Scan for the cell matching the given text and deliver its [X, Y] coordinate at center. 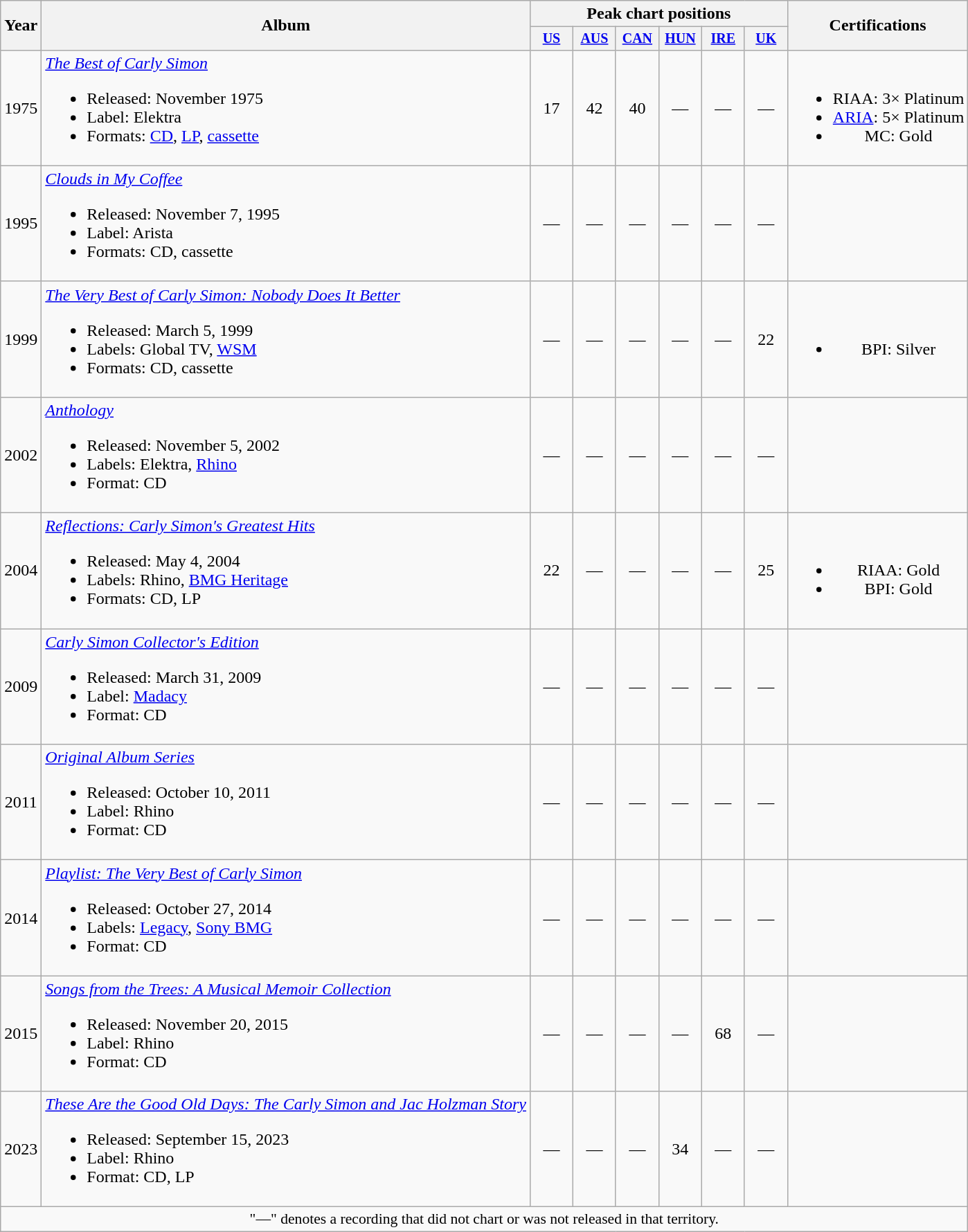
The Best of Carly SimonReleased: November 1975Label: ElektraFormats: CD, LP, cassette [286, 108]
Clouds in My CoffeeReleased: November 7, 1995Label: AristaFormats: CD, cassette [286, 223]
Year [21, 26]
These Are the Good Old Days: The Carly Simon and Jac Holzman StoryReleased: September 15, 2023Label: RhinoFormat: CD, LP [286, 1150]
2002 [21, 454]
The Very Best of Carly Simon: Nobody Does It BetterReleased: March 5, 1999Labels: Global TV, WSMFormats: CD, cassette [286, 339]
34 [680, 1150]
2015 [21, 1033]
US [551, 39]
BPI: Silver [878, 339]
AUS [594, 39]
25 [766, 571]
40 [637, 108]
"—" denotes a recording that did not chart or was not released in that territory. [485, 1220]
68 [723, 1033]
Songs from the Trees: A Musical Memoir CollectionReleased: November 20, 2015Label: RhinoFormat: CD [286, 1033]
2009 [21, 687]
UK [766, 39]
Carly Simon Collector's EditionReleased: March 31, 2009Label: MadacyFormat: CD [286, 687]
Original Album SeriesReleased: October 10, 2011Label: RhinoFormat: CD [286, 802]
17 [551, 108]
2004 [21, 571]
AnthologyReleased: November 5, 2002Labels: Elektra, RhinoFormat: CD [286, 454]
42 [594, 108]
1999 [21, 339]
RIAA: 3× PlatinumARIA: 5× PlatinumMC: Gold [878, 108]
Certifications [878, 26]
2014 [21, 918]
1975 [21, 108]
Playlist: The Very Best of Carly SimonReleased: October 27, 2014Labels: Legacy, Sony BMGFormat: CD [286, 918]
Album [286, 26]
CAN [637, 39]
HUN [680, 39]
2023 [21, 1150]
IRE [723, 39]
1995 [21, 223]
RIAA: GoldBPI: Gold [878, 571]
2011 [21, 802]
Reflections: Carly Simon's Greatest HitsReleased: May 4, 2004Labels: Rhino, BMG HeritageFormats: CD, LP [286, 571]
Peak chart positions [658, 14]
